Identify which cell holds the provided text, then report its [X, Y] central coordinate. 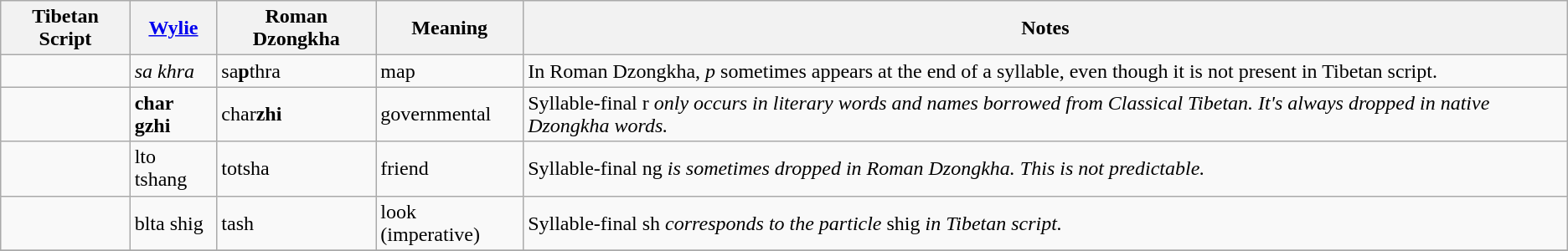
tash [297, 223]
sapthra [297, 71]
Roman Dzongkha [297, 28]
friend [450, 169]
totsha [297, 169]
In Roman Dzongkha, p sometimes appears at the end of a syllable, even though it is not present in Tibetan script. [1045, 71]
look (imperative) [450, 223]
sa khra [173, 71]
Syllable-final ng is sometimes dropped in Roman Dzongkha. This is not predictable. [1045, 169]
Notes [1045, 28]
Syllable-final sh corresponds to the particle shig in Tibetan script. [1045, 223]
Tibetan Script [65, 28]
charzhi [297, 114]
lto tshang [173, 169]
Wylie [173, 28]
governmental [450, 114]
map [450, 71]
char gzhi [173, 114]
blta shig [173, 223]
Syllable-final r only occurs in literary words and names borrowed from Classical Tibetan. It's always dropped in native Dzongkha words. [1045, 114]
Meaning [450, 28]
